Find where the given text appears and provide that cell's center as [x, y] coordinate. 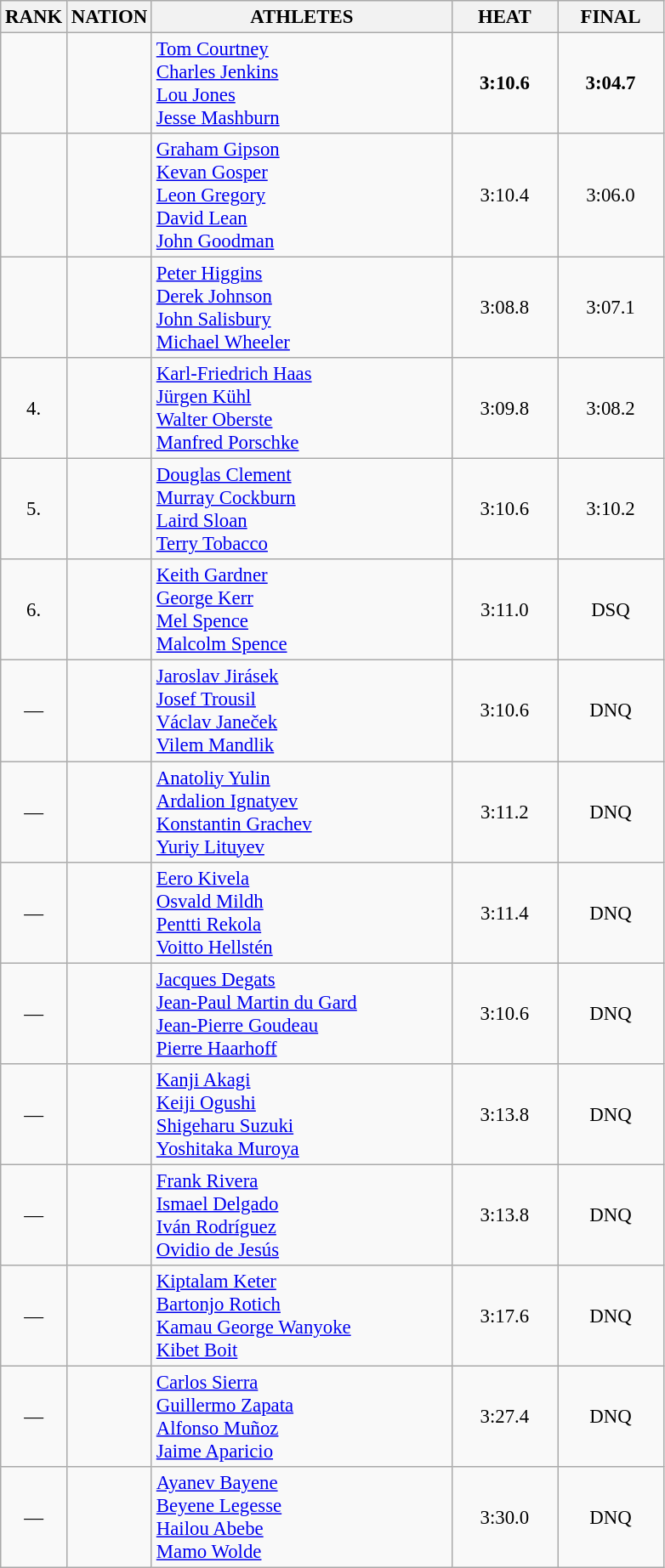
Anatoliy YulinArdalion IgnatyevKonstantin GrachevYuriy Lituyev [301, 812]
Douglas ClementMurray CockburnLaird SloanTerry Tobacco [301, 510]
Kiptalam KeterBartonjo RotichKamau George WanyokeKibet Boit [301, 1316]
3:10.2 [611, 510]
3:11.0 [505, 610]
Kanji AkagiKeiji OgushiShigeharu SuzukiYoshitaka Muroya [301, 1113]
ATHLETES [301, 17]
Jacques DegatsJean-Paul Martin du GardJean-Pierre GoudeauPierre Haarhoff [301, 1013]
Graham GipsonKevan GosperLeon GregoryDavid LeanJohn Goodman [301, 195]
5. [34, 510]
FINAL [611, 17]
3:08.8 [505, 308]
Eero KivelaOsvald MildhPentti RekolaVoitto Hellstén [301, 913]
Keith GardnerGeorge KerrMel SpenceMalcolm Spence [301, 610]
3:07.1 [611, 308]
3:08.2 [611, 408]
3:17.6 [505, 1316]
Karl-Friedrich HaasJürgen KühlWalter ObersteManfred Porschke [301, 408]
NATION [109, 17]
3:11.2 [505, 812]
3:04.7 [611, 83]
Ayanev BayeneBeyene LegesseHailou AbebeMamo Wolde [301, 1518]
3:06.0 [611, 195]
RANK [34, 17]
3:27.4 [505, 1416]
Frank RiveraIsmael DelgadoIván RodríguezOvidio de Jesús [301, 1215]
Jaroslav JirásekJosef TrousilVáclav JanečekVilem Mandlik [301, 710]
Carlos SierraGuillermo ZapataAlfonso MuñozJaime Aparicio [301, 1416]
3:11.4 [505, 913]
3:09.8 [505, 408]
6. [34, 610]
Tom CourtneyCharles JenkinsLou JonesJesse Mashburn [301, 83]
HEAT [505, 17]
DSQ [611, 610]
3:10.4 [505, 195]
Peter HigginsDerek JohnsonJohn SalisburyMichael Wheeler [301, 308]
4. [34, 408]
3:30.0 [505, 1518]
